For the text-containing cell, return its midpoint in (X, Y) coordinate format. 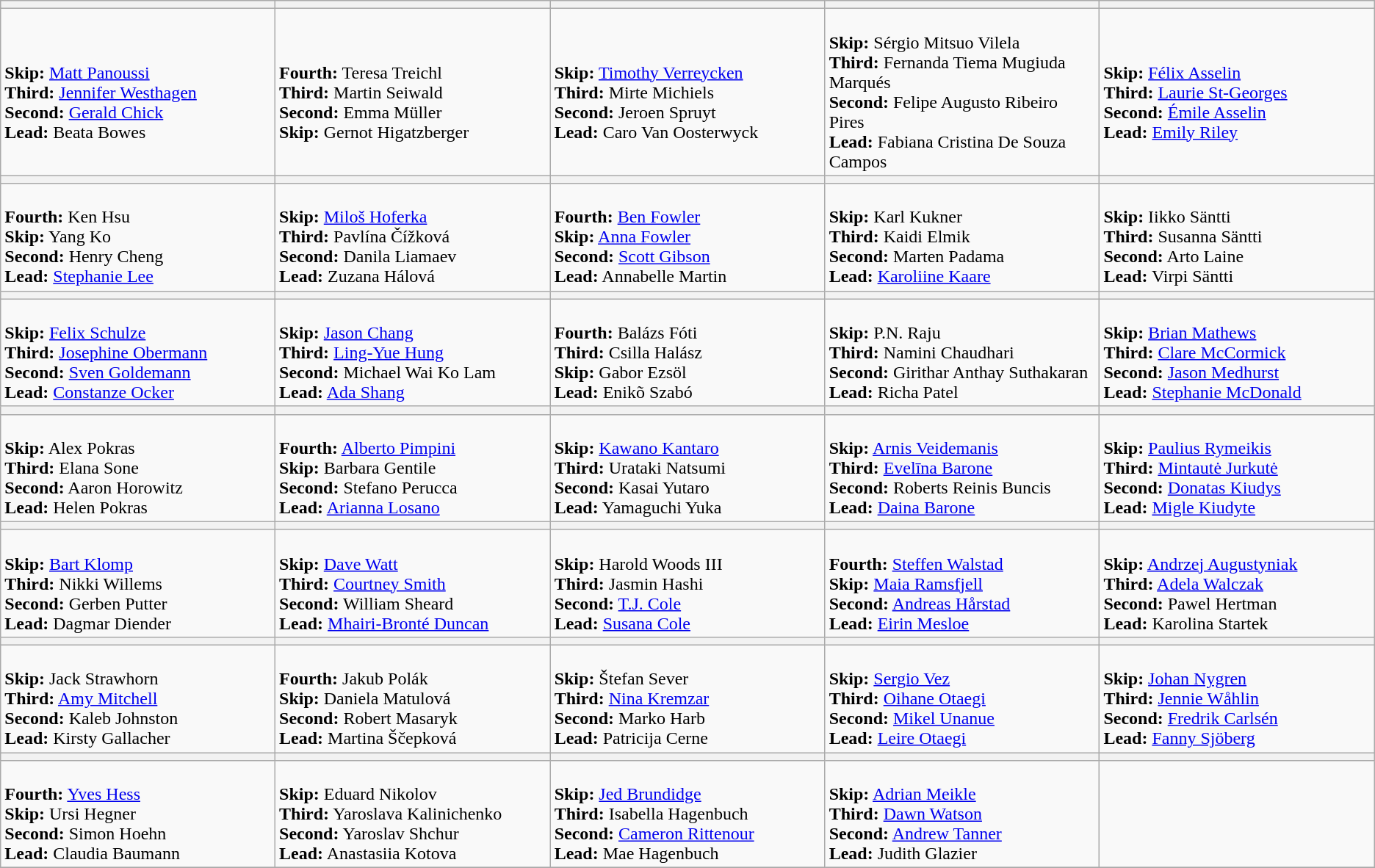
Skip: Kawano Kantaro Third: Urataki Natsumi Second: Kasai Yutaro Lead: Yamaguchi Yuka (687, 468)
Skip: Adrian Meikle Third: Dawn Watson Second: Andrew Tanner Lead: Judith Glazier (962, 814)
Skip: Bart Klomp Third: Nikki Willems Second: Gerben Putter Lead: Dagmar Diender (138, 583)
Skip: Sérgio Mitsuo Vilela Third: Fernanda Tiema Mugiuda Marqués Second: Felipe Augusto Ribeiro Pires Lead: Fabiana Cristina De Souza Campos (962, 93)
Skip: Harold Woods III Third: Jasmin Hashi Second: T.J. Cole Lead: Susana Cole (687, 583)
Skip: Brian Mathews Third: Clare McCormick Second: Jason Medhurst Lead: Stephanie McDonald (1237, 352)
Fourth: Steffen Walstad Skip: Maia Ramsfjell Second: Andreas Hårstad Lead: Eirin Mesloe (962, 583)
Skip: Timothy Verreycken Third: Mirte Michiels Second: Jeroen Spruyt Lead: Caro Van Oosterwyck (687, 93)
Skip: Karl Kukner Third: Kaidi Elmik Second: Marten Padama Lead: Karoliine Kaare (962, 237)
Fourth: Balázs Fóti Third: Csilla Halász Skip: Gabor Ezsöl Lead: Enikõ Szabó (687, 352)
Skip: Dave Watt Third: Courtney Smith Second: William Sheard Lead: Mhairi-Bronté Duncan (413, 583)
Fourth: Ken Hsu Skip: Yang Ko Second: Henry Cheng Lead: Stephanie Lee (138, 237)
Skip: Štefan Sever Third: Nina Kremzar Second: Marko Harb Lead: Patricija Cerne (687, 698)
Fourth: Yves Hess Skip: Ursi Hegner Second: Simon Hoehn Lead: Claudia Baumann (138, 814)
Skip: Jason Chang Third: Ling-Yue Hung Second: Michael Wai Ko Lam Lead: Ada Shang (413, 352)
Skip: P.N. Raju Third: Namini Chaudhari Second: Girithar Anthay Suthakaran Lead: Richa Patel (962, 352)
Skip: Sergio Vez Third: Oihane Otaegi Second: Mikel Unanue Lead: Leire Otaegi (962, 698)
Fourth: Teresa Treichl Third: Martin Seiwald Second: Emma Müller Skip: Gernot Higatzberger (413, 93)
Skip: Miloš Hoferka Third: Pavlína Čížková Second: Danila Liamaev Lead: Zuzana Hálová (413, 237)
Skip: Johan Nygren Third: Jennie Wåhlin Second: Fredrik Carlsén Lead: Fanny Sjöberg (1237, 698)
Skip: Eduard Nikolov Third: Yaroslava Kalinichenko Second: Yaroslav Shchur Lead: Anastasiia Kotova (413, 814)
Skip: Paulius Rymeikis Third: Mintautė Jurkutė Second: Donatas Kiudys Lead: Migle Kiudyte (1237, 468)
Skip: Andrzej Augustyniak Third: Adela Walczak Second: Pawel Hertman Lead: Karolina Startek (1237, 583)
Skip: Iikko Säntti Third: Susanna Säntti Second: Arto Laine Lead: Virpi Säntti (1237, 237)
Fourth: Ben Fowler Skip: Anna Fowler Second: Scott Gibson Lead: Annabelle Martin (687, 237)
Fourth: Alberto Pimpini Skip: Barbara Gentile Second: Stefano Perucca Lead: Arianna Losano (413, 468)
Skip: Jed Brundidge Third: Isabella Hagenbuch Second: Cameron Rittenour Lead: Mae Hagenbuch (687, 814)
Skip: Arnis Veidemanis Third: Evelīna Barone Second: Roberts Reinis Buncis Lead: Daina Barone (962, 468)
Skip: Felix Schulze Third: Josephine Obermann Second: Sven Goldemann Lead: Constanze Ocker (138, 352)
Skip: Jack Strawhorn Third: Amy Mitchell Second: Kaleb Johnston Lead: Kirsty Gallacher (138, 698)
Skip: Matt Panoussi Third: Jennifer Westhagen Second: Gerald Chick Lead: Beata Bowes (138, 93)
Skip: Félix Asselin Third: Laurie St-Georges Second: Émile Asselin Lead: Emily Riley (1237, 93)
Fourth: Jakub Polák Skip: Daniela Matulová Second: Robert Masaryk Lead: Martina Ščepková (413, 698)
Skip: Alex Pokras Third: Elana Sone Second: Aaron Horowitz Lead: Helen Pokras (138, 468)
